Identify which cell holds the provided text, then report its (X, Y) central coordinate. 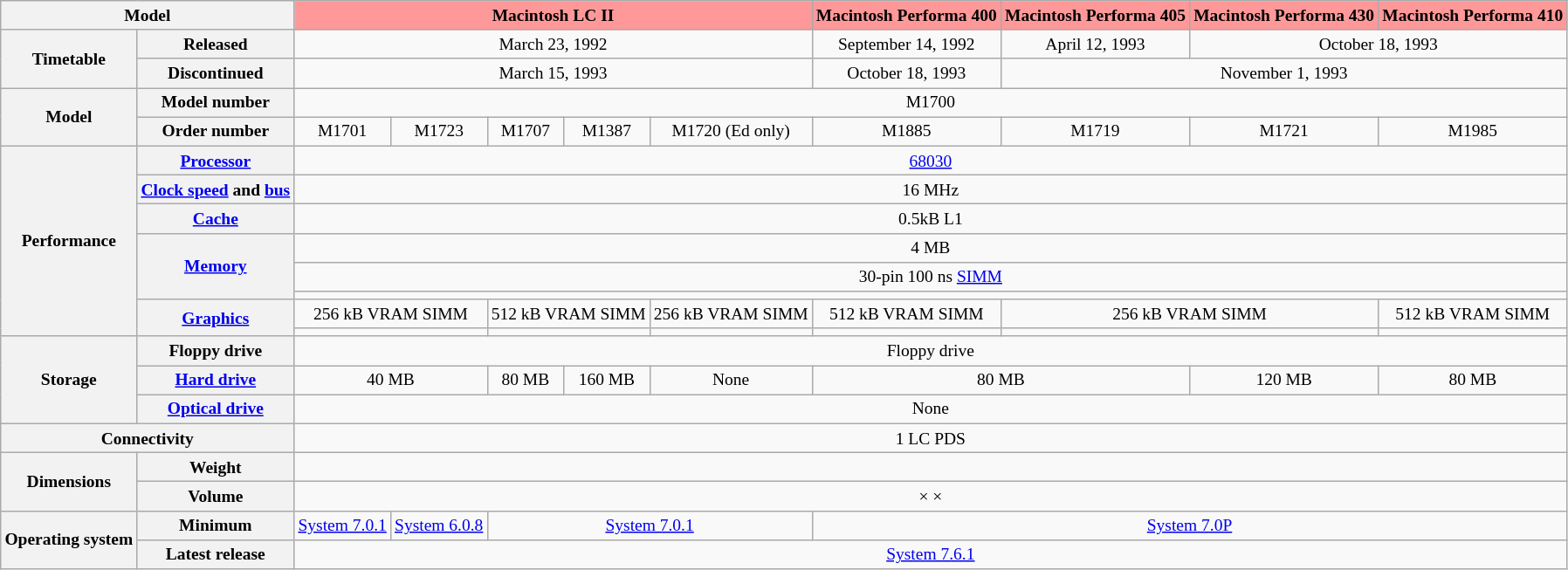
M1700 (931, 103)
Optical drive (216, 409)
30-pin 100 ns SIMM (931, 276)
M1723 (438, 131)
Timetable (69, 59)
System 7.0P (1189, 525)
M1721 (1284, 131)
Graphics (216, 318)
November 1, 1993 (1283, 73)
Model number (216, 103)
× × (931, 496)
120 MB (1284, 381)
Operating system (69, 539)
40 MB (391, 381)
Macintosh Performa 410 (1473, 16)
Latest release (216, 553)
68030 (931, 161)
Storage (69, 380)
M1720 (Ed only) (731, 131)
Macintosh LC II (554, 16)
April 12, 1993 (1095, 44)
Dimensions (69, 482)
September 14, 1992 (906, 44)
160 MB (607, 381)
Processor (216, 161)
Released (216, 44)
Hard drive (216, 381)
16 MHz (931, 189)
Macintosh Performa 400 (906, 16)
Macintosh Performa 405 (1095, 16)
System 7.6.1 (931, 553)
Volume (216, 496)
Clock speed and bus (216, 189)
Connectivity (148, 438)
Memory (216, 266)
M1387 (607, 131)
System 6.0.8 (438, 525)
1 LC PDS (931, 438)
M1701 (342, 131)
Order number (216, 131)
Macintosh Performa 430 (1284, 16)
M1719 (1095, 131)
March 23, 1992 (554, 44)
Weight (216, 468)
M1885 (906, 131)
Cache (216, 218)
M1985 (1473, 131)
Discontinued (216, 73)
Performance (69, 241)
Minimum (216, 525)
M1707 (526, 131)
March 15, 1993 (554, 73)
0.5kB L1 (931, 218)
4 MB (931, 248)
